For the text-containing cell, return its midpoint in (x, y) coordinate format. 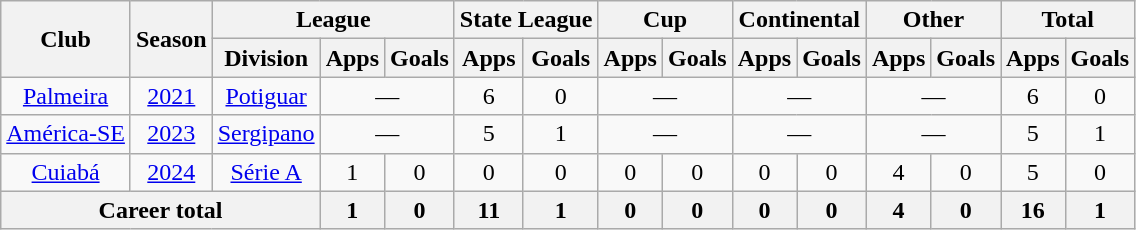
State League (526, 20)
Other (933, 20)
Série A (266, 172)
Total (1068, 20)
Sergipano (266, 134)
Career total (160, 210)
Cup (665, 20)
América-SE (66, 134)
Season (171, 39)
League (333, 20)
Potiguar (266, 96)
Division (266, 58)
2024 (171, 172)
11 (488, 210)
Club (66, 39)
2023 (171, 134)
16 (1033, 210)
Palmeira (66, 96)
Continental (799, 20)
Cuiabá (66, 172)
2021 (171, 96)
